From the cell containing the given text, extract its center point as [x, y] coordinate. 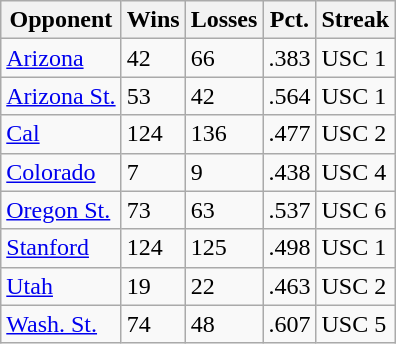
9 [224, 172]
136 [224, 134]
66 [224, 58]
Opponent [61, 20]
74 [153, 324]
.537 [290, 210]
Oregon St. [61, 210]
Wins [153, 20]
Streak [356, 20]
Utah [61, 286]
.607 [290, 324]
Arizona St. [61, 96]
Wash. St. [61, 324]
Colorado [61, 172]
19 [153, 286]
63 [224, 210]
Cal [61, 134]
Stanford [61, 248]
.463 [290, 286]
.477 [290, 134]
.383 [290, 58]
Losses [224, 20]
7 [153, 172]
USC 5 [356, 324]
48 [224, 324]
.564 [290, 96]
Arizona [61, 58]
USC 4 [356, 172]
Pct. [290, 20]
.498 [290, 248]
USC 6 [356, 210]
73 [153, 210]
53 [153, 96]
125 [224, 248]
22 [224, 286]
.438 [290, 172]
